Return the [X, Y] coordinate for the center point of the cell that contains the specified text.  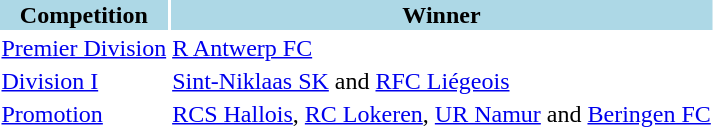
Division I [84, 81]
Sint-Niklaas SK and RFC Liégeois [442, 81]
R Antwerp FC [442, 48]
Competition [84, 15]
Winner [442, 15]
Premier Division [84, 48]
